Determine the (x, y) coordinate at the center of the cell enclosing the given text.  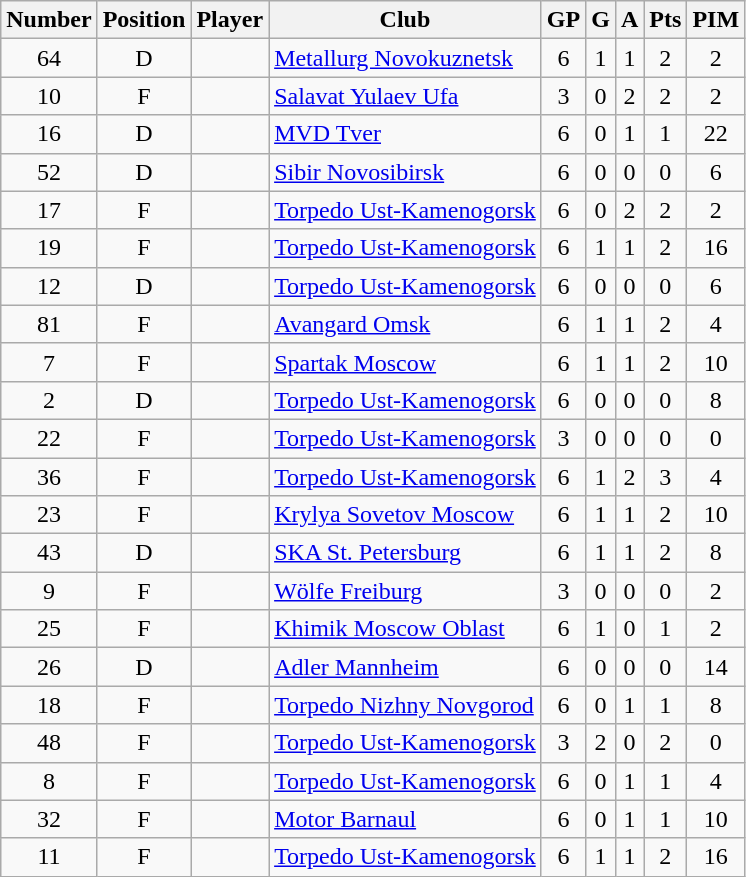
11 (49, 857)
23 (49, 515)
GP (563, 20)
Krylya Sovetov Moscow (406, 515)
18 (49, 705)
7 (49, 362)
Pts (666, 20)
SKA St. Petersburg (406, 553)
Adler Mannheim (406, 667)
19 (49, 248)
Club (406, 20)
14 (716, 667)
Motor Barnaul (406, 819)
81 (49, 324)
26 (49, 667)
32 (49, 819)
PIM (716, 20)
Spartak Moscow (406, 362)
Wölfe Freiburg (406, 591)
Number (49, 20)
Salavat Yulaev Ufa (406, 96)
Sibir Novosibirsk (406, 172)
Khimik Moscow Oblast (406, 629)
G (601, 20)
9 (49, 591)
Metallurg Novokuznetsk (406, 58)
52 (49, 172)
Torpedo Nizhny Novgorod (406, 705)
64 (49, 58)
Avangard Omsk (406, 324)
43 (49, 553)
MVD Tver (406, 134)
17 (49, 210)
12 (49, 286)
25 (49, 629)
Position (144, 20)
A (629, 20)
Player (230, 20)
36 (49, 477)
48 (49, 743)
